Locate the cell with the specified text and output its (X, Y) center coordinate. 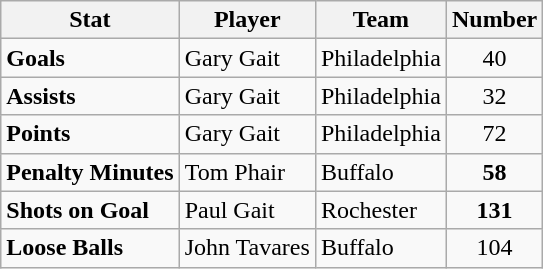
32 (494, 96)
Rochester (380, 210)
Paul Gait (247, 210)
Number (494, 20)
Team (380, 20)
Goals (90, 58)
58 (494, 172)
John Tavares (247, 248)
Tom Phair (247, 172)
131 (494, 210)
Shots on Goal (90, 210)
Assists (90, 96)
Stat (90, 20)
72 (494, 134)
Player (247, 20)
Loose Balls (90, 248)
Penalty Minutes (90, 172)
104 (494, 248)
40 (494, 58)
Points (90, 134)
